Provide the [x, y] coordinate of the cell's center where the given text is located.  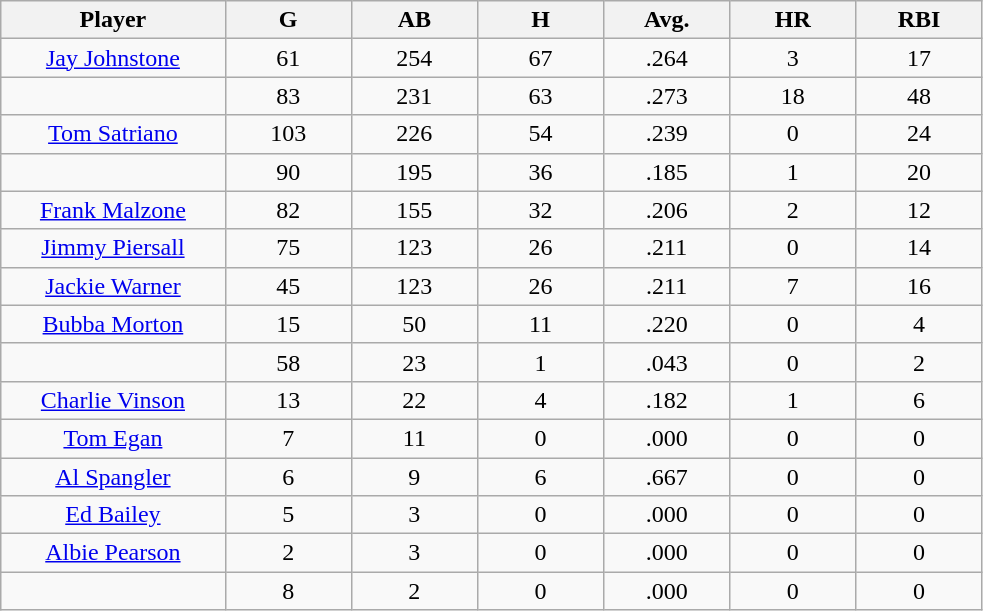
50 [414, 324]
8 [288, 591]
Bubba Morton [113, 324]
.043 [667, 362]
83 [288, 96]
48 [919, 96]
45 [288, 286]
.185 [667, 172]
231 [414, 96]
Frank Malzone [113, 210]
Tom Egan [113, 438]
16 [919, 286]
32 [540, 210]
82 [288, 210]
9 [414, 477]
90 [288, 172]
RBI [919, 20]
.667 [667, 477]
20 [919, 172]
15 [288, 324]
14 [919, 248]
Ed Bailey [113, 515]
Avg. [667, 20]
58 [288, 362]
Player [113, 20]
HR [793, 20]
5 [288, 515]
H [540, 20]
226 [414, 134]
23 [414, 362]
AB [414, 20]
22 [414, 400]
Albie Pearson [113, 553]
Jimmy Piersall [113, 248]
12 [919, 210]
75 [288, 248]
61 [288, 58]
18 [793, 96]
.273 [667, 96]
Jay Johnstone [113, 58]
24 [919, 134]
Tom Satriano [113, 134]
103 [288, 134]
195 [414, 172]
.264 [667, 58]
Charlie Vinson [113, 400]
63 [540, 96]
.239 [667, 134]
.182 [667, 400]
67 [540, 58]
.206 [667, 210]
G [288, 20]
Jackie Warner [113, 286]
.220 [667, 324]
155 [414, 210]
54 [540, 134]
Al Spangler [113, 477]
13 [288, 400]
36 [540, 172]
17 [919, 58]
254 [414, 58]
